Find where the given text appears and provide that cell's center as (x, y) coordinate. 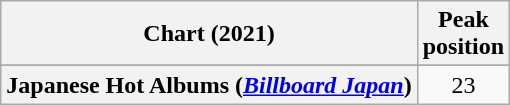
23 (463, 85)
Japanese Hot Albums (Billboard Japan) (209, 85)
Peakposition (463, 34)
Chart (2021) (209, 34)
